Provide the (X, Y) coordinate of the cell's center where the given text is located.  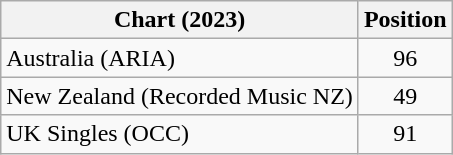
91 (405, 134)
Position (405, 20)
Australia (ARIA) (180, 58)
96 (405, 58)
Chart (2023) (180, 20)
UK Singles (OCC) (180, 134)
49 (405, 96)
New Zealand (Recorded Music NZ) (180, 96)
